Locate the cell with the specified text and output its (x, y) center coordinate. 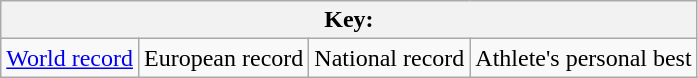
European record (223, 58)
World record (70, 58)
Athlete's personal best (584, 58)
Key: (349, 20)
National record (390, 58)
